Pinpoint the cell where the given text exists, returning its [X, Y] midpoint coordinate. 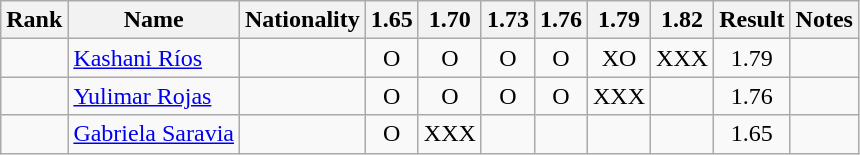
Notes [824, 20]
Gabriela Saravia [154, 134]
1.73 [508, 20]
1.82 [682, 20]
XO [620, 58]
Yulimar Rojas [154, 96]
Result [752, 20]
Kashani Ríos [154, 58]
Rank [34, 20]
Name [154, 20]
Nationality [303, 20]
1.70 [450, 20]
